Search for the cell housing the specified text and yield its (x, y) center coordinate. 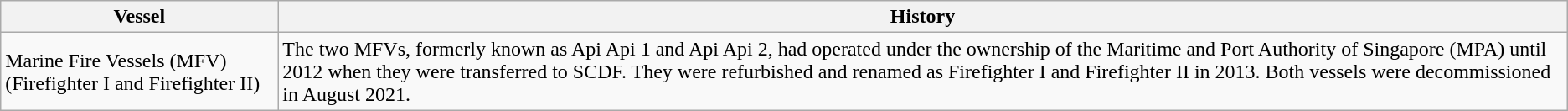
History (923, 17)
Vessel (139, 17)
Marine Fire Vessels (MFV) (Firefighter I and Firefighter II) (139, 71)
